Identify which cell holds the provided text, then report its (X, Y) central coordinate. 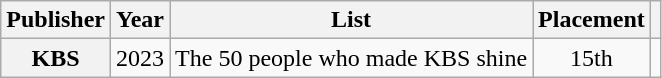
The 50 people who made KBS shine (352, 58)
15th (592, 58)
2023 (140, 58)
List (352, 20)
Publisher (56, 20)
KBS (56, 58)
Year (140, 20)
Placement (592, 20)
